Identify which cell holds the provided text, then report its (x, y) central coordinate. 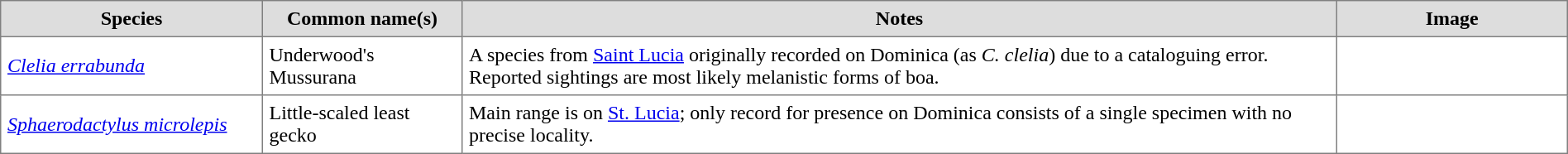
Main range is on St. Lucia; only record for presence on Dominica consists of a single specimen with no precise locality. (900, 124)
Notes (900, 19)
Species (131, 19)
Sphaerodactylus microlepis (131, 124)
Underwood's Mussurana (362, 65)
Little-scaled least gecko (362, 124)
Image (1452, 19)
Clelia errabunda (131, 65)
Common name(s) (362, 19)
